Capture the cell that displays the provided text and extract its (X, Y) central coordinate. 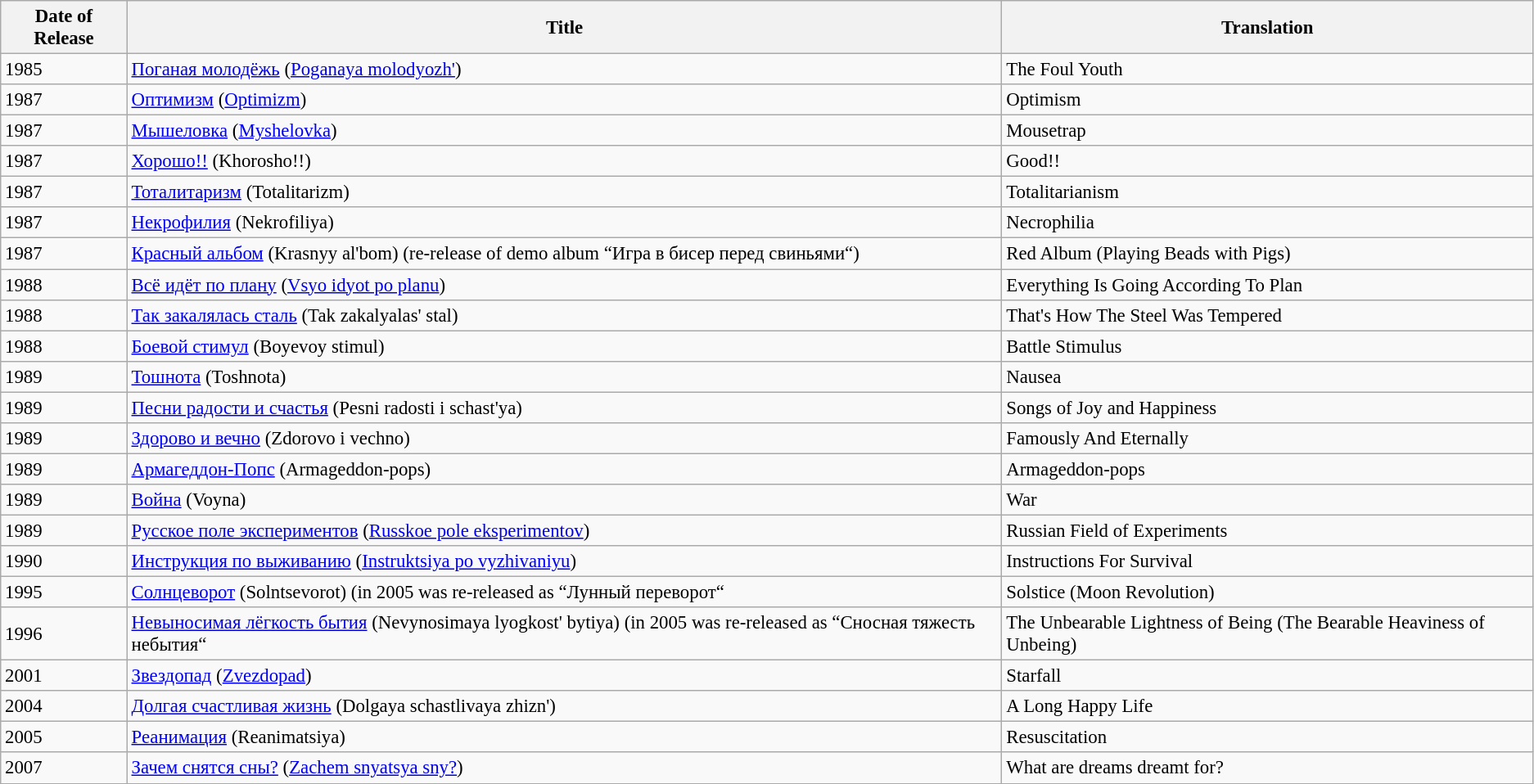
Боевой стимул (Boyevoy stimul) (565, 346)
1990 (64, 561)
Optimism (1267, 100)
War (1267, 500)
2007 (64, 768)
1985 (64, 70)
Невыносимая лёгкость бытия (Nevynosimaya lyogkost' bytiya) (in 2005 was re-released as “Сносная тяжесть небытия“ (565, 633)
Так закалялась сталь (Tak zakalyalas' stal) (565, 315)
Тошнота (Toshnota) (565, 376)
2004 (64, 706)
Everything Is Going According To Plan (1267, 285)
Resuscitation (1267, 737)
Некрофилия (Nekrofiliya) (565, 223)
Mousetrap (1267, 131)
Поганая молодёжь (Poganaya molodyozh') (565, 70)
2001 (64, 676)
That's How The Steel Was Tempered (1267, 315)
The Foul Youth (1267, 70)
Хорошо!! (Khorosho!!) (565, 161)
Red Album (Playing Beads with Pigs) (1267, 254)
Песни радости и счастья (Pesni radosti i schast'ya) (565, 408)
Зачем снятся сны? (Zachem snyatsya sny?) (565, 768)
Звездопад (Zvezdopad) (565, 676)
2005 (64, 737)
A Long Happy Life (1267, 706)
Nausea (1267, 376)
Армагеддон-Попс (Armageddon-pops) (565, 469)
Translation (1267, 28)
Всё идёт по плану (Vsyo idyot po planu) (565, 285)
Здорово и вечно (Zdorovo i vechno) (565, 439)
Date of Release (64, 28)
Instructions For Survival (1267, 561)
Тоталитаризм (Totalitarizm) (565, 192)
Инструкция по выживанию (Instruktsiya po vyzhivaniyu) (565, 561)
Battle Stimulus (1267, 346)
Famously And Eternally (1267, 439)
What are dreams dreamt for? (1267, 768)
Solstice (Moon Revolution) (1267, 593)
Necrophilia (1267, 223)
Russian Field of Experiments (1267, 530)
Солнцеворот (Solntsevorot) (in 2005 was re-released as “Лунный переворот“ (565, 593)
Armageddon-pops (1267, 469)
Title (565, 28)
Война (Voyna) (565, 500)
1995 (64, 593)
Русское поле экспериментов (Russkoe pole eksperimentov) (565, 530)
Реанимация (Reanimatsiya) (565, 737)
Красный альбом (Krasnyy al'bom) (re-release of demo album “Игра в бисер перед свиньями“) (565, 254)
The Unbearable Lightness of Being (The Bearable Heaviness of Unbeing) (1267, 633)
Мышеловка (Myshelovka) (565, 131)
Долгая счастливая жизнь (Dolgaya schastlivaya zhizn') (565, 706)
Songs of Joy and Happiness (1267, 408)
Totalitarianism (1267, 192)
Good!! (1267, 161)
Starfall (1267, 676)
1996 (64, 633)
Оптимизм (Optimizm) (565, 100)
